Find where the given text appears and provide that cell's center as (X, Y) coordinate. 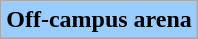
Off-campus arena (100, 20)
